Detect which cell encompasses the target text, then output its [X, Y] center coordinate. 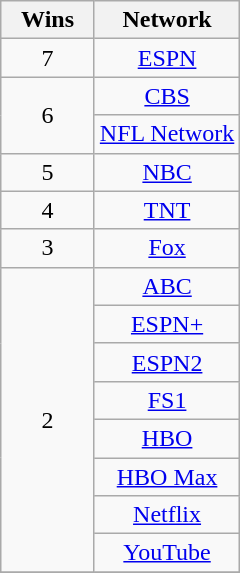
NFL Network [167, 134]
2 [48, 419]
ESPN+ [167, 324]
Fox [167, 248]
TNT [167, 210]
ESPN [167, 58]
CBS [167, 96]
HBO [167, 438]
3 [48, 248]
Wins [48, 20]
6 [48, 115]
NBC [167, 172]
ABC [167, 286]
YouTube [167, 553]
5 [48, 172]
7 [48, 58]
ESPN2 [167, 362]
FS1 [167, 400]
4 [48, 210]
Netflix [167, 515]
HBO Max [167, 477]
Network [167, 20]
